Output the [x, y] coordinate of the center of the cell containing the given text.  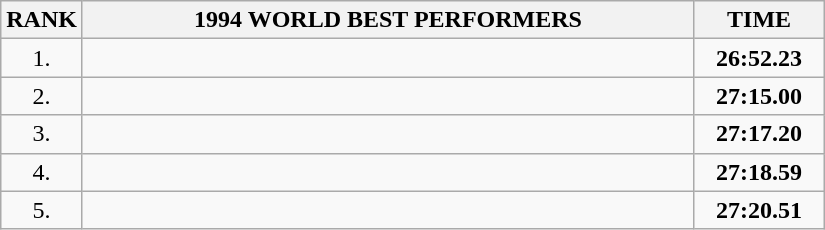
1. [42, 58]
27:17.20 [760, 134]
27:20.51 [760, 210]
4. [42, 172]
TIME [760, 20]
RANK [42, 20]
26:52.23 [760, 58]
1994 WORLD BEST PERFORMERS [388, 20]
27:15.00 [760, 96]
5. [42, 210]
3. [42, 134]
2. [42, 96]
27:18.59 [760, 172]
